Extract the [X, Y] coordinate from the center of the cell holding the provided text.  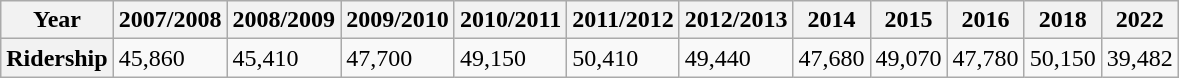
50,410 [623, 58]
Ridership [57, 58]
2008/2009 [284, 20]
2012/2013 [736, 20]
49,440 [736, 58]
50,150 [1062, 58]
47,780 [986, 58]
2016 [986, 20]
39,482 [1140, 58]
2007/2008 [170, 20]
49,150 [510, 58]
2014 [832, 20]
Year [57, 20]
45,410 [284, 58]
2022 [1140, 20]
47,680 [832, 58]
2018 [1062, 20]
2009/2010 [398, 20]
2015 [908, 20]
47,700 [398, 58]
2010/2011 [510, 20]
2011/2012 [623, 20]
45,860 [170, 58]
49,070 [908, 58]
